Locate the cell with the specified text and output its (x, y) center coordinate. 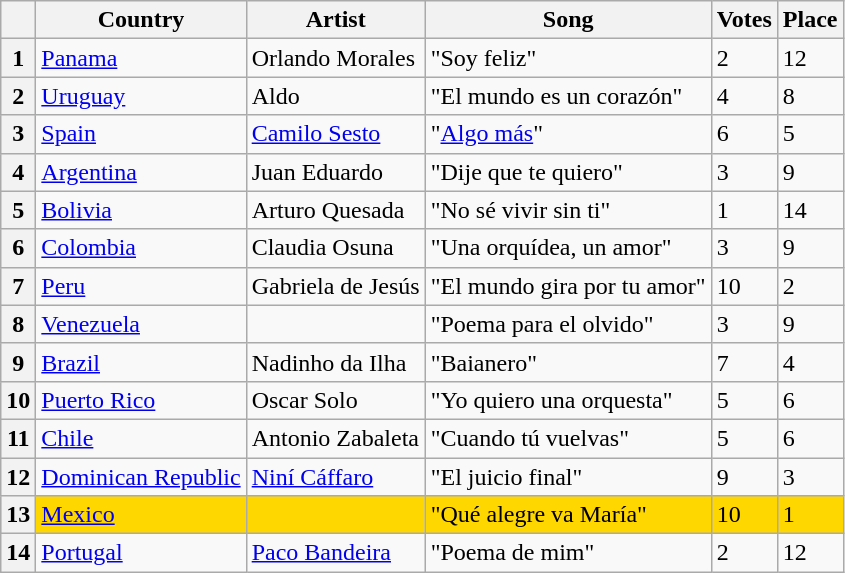
Artist (336, 20)
Dominican Republic (141, 477)
Claudia Osuna (336, 248)
Uruguay (141, 96)
Arturo Quesada (336, 210)
"Una orquídea, un amor" (568, 248)
"Qué alegre va María" (568, 515)
Portugal (141, 553)
"Soy feliz" (568, 58)
Brazil (141, 362)
Panama (141, 58)
Juan Eduardo (336, 172)
Niní Cáffaro (336, 477)
Nadinho da Ilha (336, 362)
Mexico (141, 515)
Song (568, 20)
"Yo quiero una orquesta" (568, 400)
Puerto Rico (141, 400)
Argentina (141, 172)
Venezuela (141, 324)
Votes (744, 20)
Colombia (141, 248)
Antonio Zabaleta (336, 438)
Orlando Morales (336, 58)
"Baianero" (568, 362)
"El mundo es un corazón" (568, 96)
Camilo Sesto (336, 134)
Chile (141, 438)
"El juicio final" (568, 477)
Bolivia (141, 210)
"Poema de mim" (568, 553)
"No sé vivir sin ti" (568, 210)
Oscar Solo (336, 400)
"Algo más" (568, 134)
11 (18, 438)
"Poema para el olvido" (568, 324)
Gabriela de Jesús (336, 286)
"El mundo gira por tu amor" (568, 286)
Peru (141, 286)
Spain (141, 134)
Aldo (336, 96)
"Cuando tú vuelvas" (568, 438)
Country (141, 20)
13 (18, 515)
Paco Bandeira (336, 553)
"Dije que te quiero" (568, 172)
Place (810, 20)
